Return the (x, y) coordinate for the center point of the cell that contains the specified text.  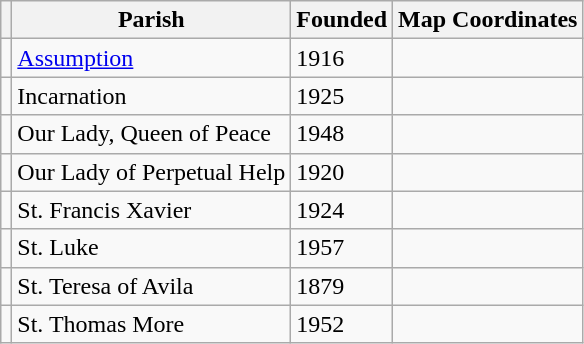
Map Coordinates (488, 20)
1879 (342, 286)
1948 (342, 134)
1952 (342, 324)
1916 (342, 58)
Parish (152, 20)
Founded (342, 20)
Our Lady of Perpetual Help (152, 172)
Our Lady, Queen of Peace (152, 134)
St. Luke (152, 248)
Incarnation (152, 96)
1957 (342, 248)
1925 (342, 96)
St. Teresa of Avila (152, 286)
St. Thomas More (152, 324)
St. Francis Xavier (152, 210)
1924 (342, 210)
1920 (342, 172)
Assumption (152, 58)
